Extract the [x, y] coordinate from the center of the cell holding the provided text.  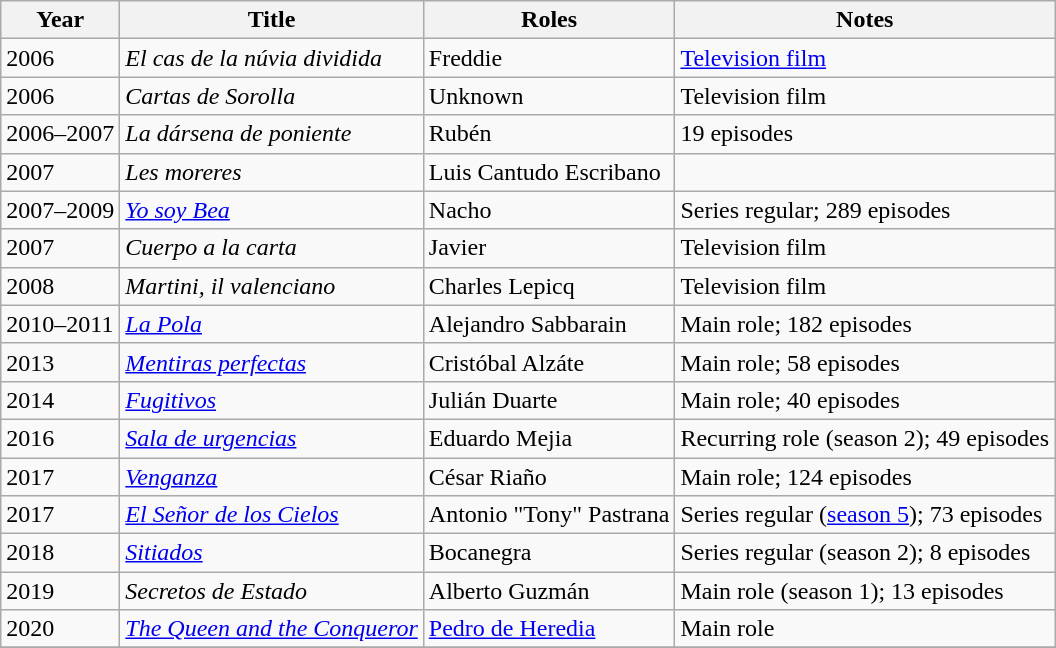
Main role; 58 episodes [865, 362]
Sala de urgencias [272, 438]
2016 [60, 438]
Bocanegra [549, 553]
Freddie [549, 58]
19 episodes [865, 134]
Unknown [549, 96]
La dársena de poniente [272, 134]
Series regular (season 2); 8 episodes [865, 553]
2020 [60, 629]
Nacho [549, 210]
Venganza [272, 477]
Antonio "Tony" Pastrana [549, 515]
Notes [865, 20]
El Señor de los Cielos [272, 515]
Luis Cantudo Escribano [549, 172]
Main role; 182 episodes [865, 324]
Sitiados [272, 553]
Julián Duarte [549, 400]
Year [60, 20]
Main role (season 1); 13 episodes [865, 591]
Recurring role (season 2); 49 episodes [865, 438]
Main role [865, 629]
Charles Lepicq [549, 286]
2018 [60, 553]
2010–2011 [60, 324]
Cuerpo a la carta [272, 248]
Yo soy Bea [272, 210]
Rubén [549, 134]
2007–2009 [60, 210]
Eduardo Mejia [549, 438]
2014 [60, 400]
César Riaño [549, 477]
La Pola [272, 324]
Series regular; 289 episodes [865, 210]
Secretos de Estado [272, 591]
2006–2007 [60, 134]
Fugitivos [272, 400]
Alejandro Sabbarain [549, 324]
Cristóbal Alzáte [549, 362]
Cartas de Sorolla [272, 96]
Main role; 40 episodes [865, 400]
The Queen and the Conqueror [272, 629]
2013 [60, 362]
Main role; 124 episodes [865, 477]
Series regular (season 5); 73 episodes [865, 515]
Mentiras perfectas [272, 362]
Pedro de Heredia [549, 629]
Les moreres [272, 172]
Alberto Guzmán [549, 591]
Title [272, 20]
2008 [60, 286]
Martini, il valenciano [272, 286]
Roles [549, 20]
Javier [549, 248]
2019 [60, 591]
El cas de la núvia dividida [272, 58]
